Find where the given text appears and provide that cell's center as (X, Y) coordinate. 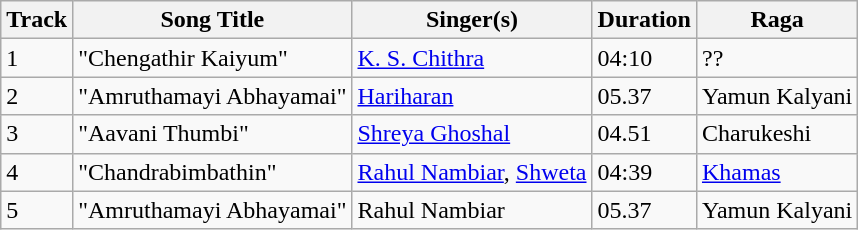
04:39 (644, 172)
Raga (776, 20)
Track (37, 20)
Rahul Nambiar (472, 210)
"Aavani Thumbi" (212, 134)
4 (37, 172)
5 (37, 210)
Shreya Ghoshal (472, 134)
Khamas (776, 172)
2 (37, 96)
Charukeshi (776, 134)
?? (776, 58)
"Chandrabimbathin" (212, 172)
K. S. Chithra (472, 58)
1 (37, 58)
04:10 (644, 58)
"Chengathir Kaiyum" (212, 58)
3 (37, 134)
Rahul Nambiar, Shweta (472, 172)
04.51 (644, 134)
Song Title (212, 20)
Hariharan (472, 96)
Duration (644, 20)
Singer(s) (472, 20)
